Return the [X, Y] coordinate for the center point of the cell that contains the specified text.  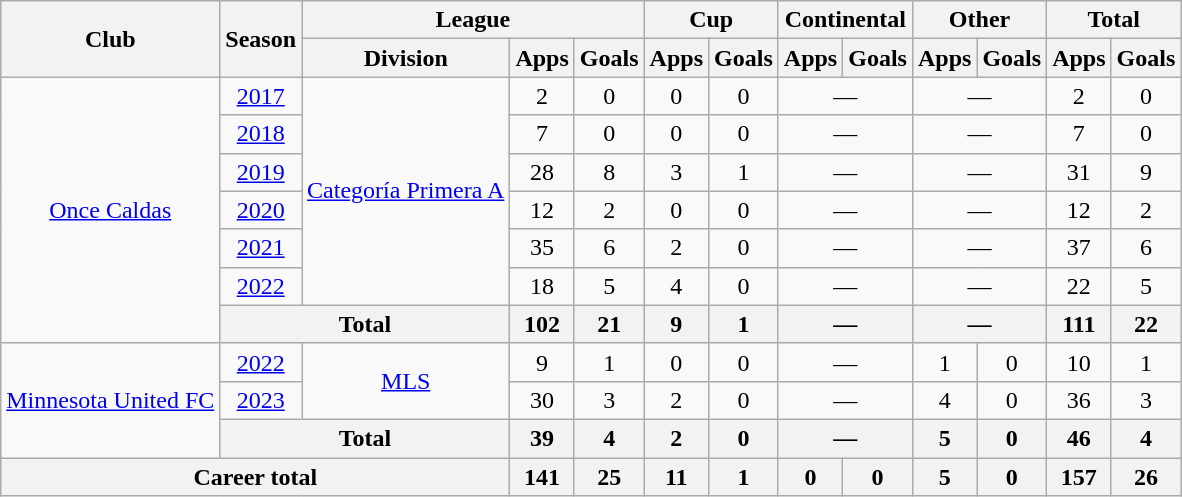
21 [609, 324]
102 [542, 324]
2018 [261, 134]
26 [1146, 477]
2020 [261, 210]
46 [1079, 438]
25 [609, 477]
2021 [261, 248]
Continental [845, 20]
8 [609, 172]
Categoría Primera A [406, 191]
11 [676, 477]
MLS [406, 381]
2017 [261, 96]
Minnesota United FC [110, 400]
Other [979, 20]
111 [1079, 324]
141 [542, 477]
37 [1079, 248]
League [474, 20]
Once Caldas [110, 210]
2023 [261, 400]
Cup [711, 20]
Season [261, 39]
36 [1079, 400]
28 [542, 172]
2019 [261, 172]
39 [542, 438]
31 [1079, 172]
157 [1079, 477]
Club [110, 39]
10 [1079, 362]
35 [542, 248]
18 [542, 286]
Career total [256, 477]
30 [542, 400]
Division [406, 58]
